Output the [X, Y] coordinate of the center of the cell containing the given text.  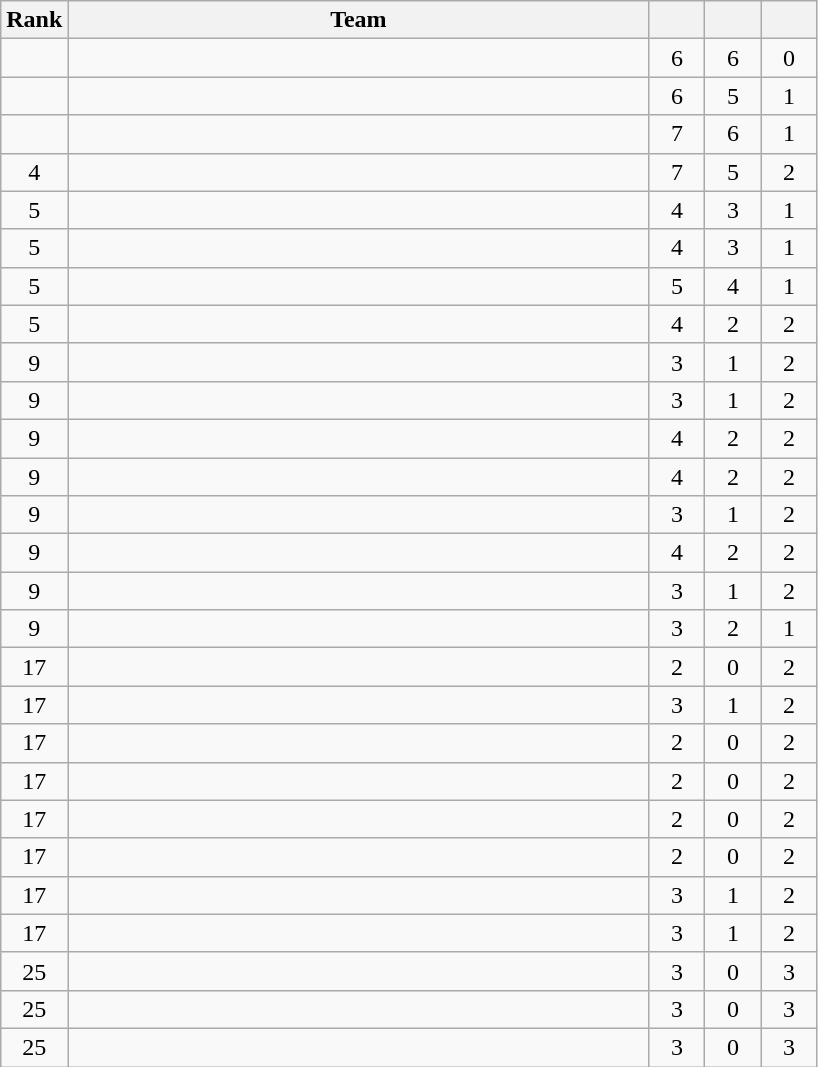
Rank [34, 20]
Team [358, 20]
